Output the (X, Y) coordinate of the center of the cell containing the given text.  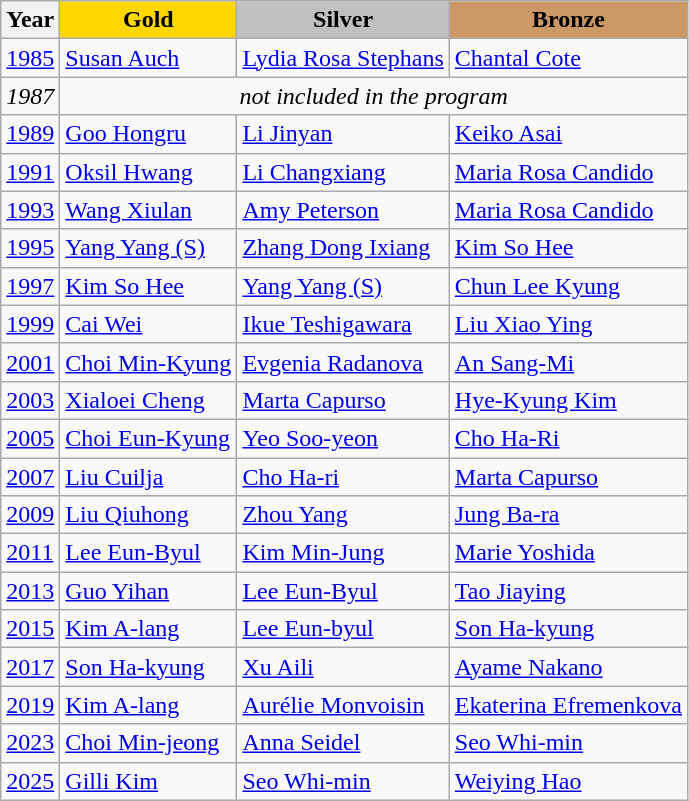
Anna Seidel (343, 743)
Weiying Hao (568, 781)
Susan Auch (148, 58)
2009 (30, 515)
2003 (30, 400)
2025 (30, 781)
1997 (30, 286)
Cho Ha-Ri (568, 438)
1987 (30, 96)
1985 (30, 58)
Li Jinyan (343, 134)
Jung Ba-ra (568, 515)
not included in the program (374, 96)
Liu Xiao Ying (568, 324)
Gold (148, 20)
1989 (30, 134)
2015 (30, 629)
2019 (30, 705)
1993 (30, 210)
Choi Eun-Kyung (148, 438)
2005 (30, 438)
Aurélie Monvoisin (343, 705)
Liu Qiuhong (148, 515)
Choi Min-jeong (148, 743)
Xu Aili (343, 667)
Lydia Rosa Stephans (343, 58)
2013 (30, 591)
Silver (343, 20)
Chantal Cote (568, 58)
Hye-Kyung Kim (568, 400)
Cho Ha-ri (343, 477)
Xialoei Cheng (148, 400)
1999 (30, 324)
Chun Lee Kyung (568, 286)
Kim Min-Jung (343, 553)
Tao Jiaying (568, 591)
Li Changxiang (343, 172)
Yeo Soo-yeon (343, 438)
1991 (30, 172)
Year (30, 20)
Gilli Kim (148, 781)
Keiko Asai (568, 134)
Ekaterina Efremenkova (568, 705)
Choi Min-Kyung (148, 362)
Goo Hongru (148, 134)
Marie Yoshida (568, 553)
Zhang Dong Ixiang (343, 248)
Ayame Nakano (568, 667)
Zhou Yang (343, 515)
Amy Peterson (343, 210)
2001 (30, 362)
Evgenia Radanova (343, 362)
An Sang-Mi (568, 362)
Lee Eun-byul (343, 629)
1995 (30, 248)
2017 (30, 667)
Ikue Teshigawara (343, 324)
Liu Cuilja (148, 477)
2023 (30, 743)
Bronze (568, 20)
Oksil Hwang (148, 172)
Cai Wei (148, 324)
2011 (30, 553)
2007 (30, 477)
Guo Yihan (148, 591)
Wang Xiulan (148, 210)
